Capture the cell that displays the provided text and extract its [X, Y] central coordinate. 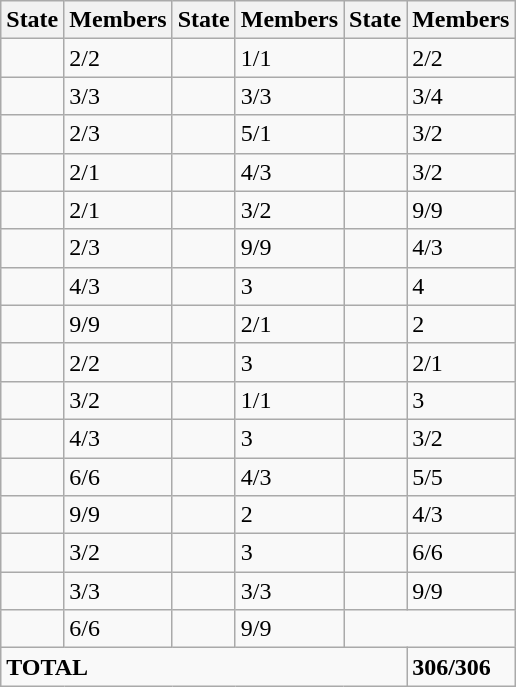
306/306 [461, 667]
5/5 [461, 477]
4 [461, 286]
TOTAL [204, 667]
3/4 [461, 96]
5/1 [289, 134]
